Scan for the cell matching the given text and deliver its [x, y] coordinate at center. 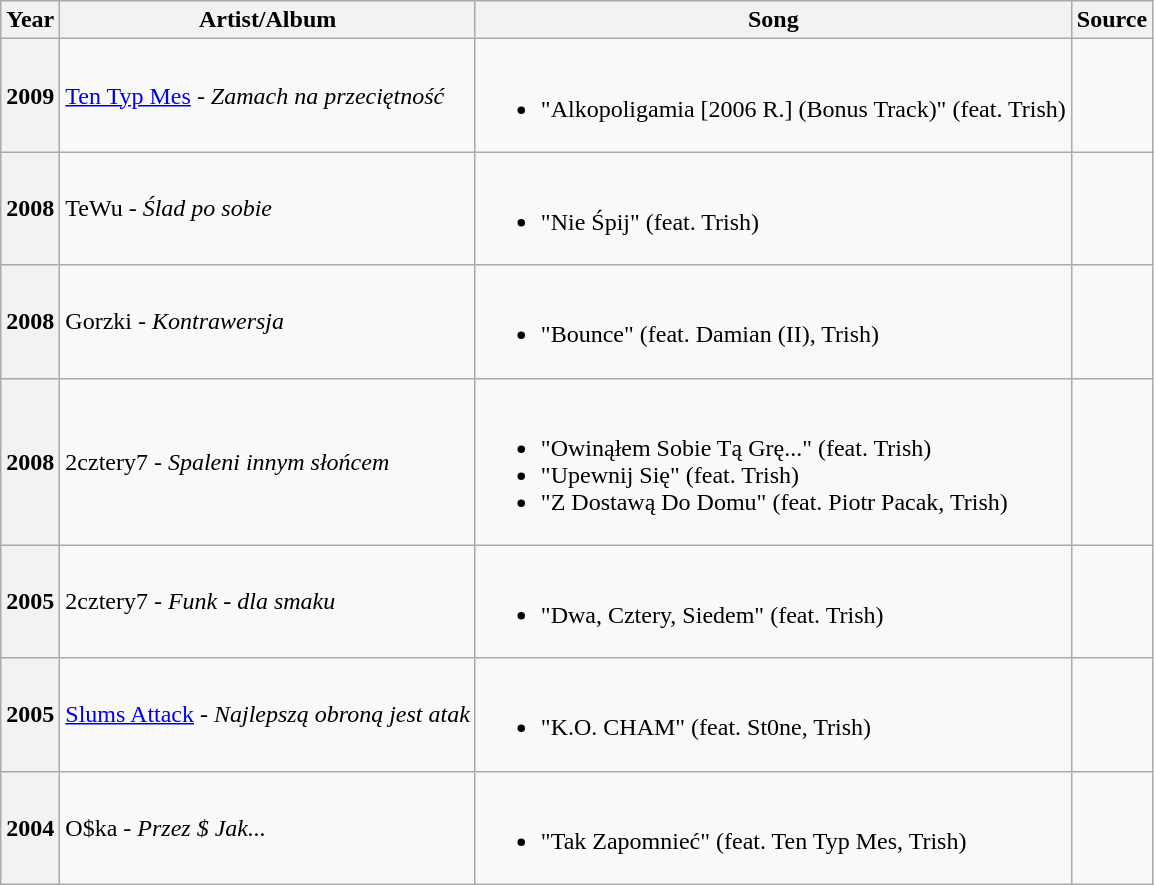
2cztery7 - Spaleni innym słońcem [268, 462]
O$ka - Przez $ Jak... [268, 828]
2cztery7 - Funk - dla smaku [268, 602]
2009 [30, 96]
Source [1112, 20]
Slums Attack - Najlepszą obroną jest atak [268, 714]
"Bounce" (feat. Damian (II), Trish) [773, 322]
Artist/Album [268, 20]
Ten Typ Mes - Zamach na przeciętność [268, 96]
2004 [30, 828]
"Owinąłem Sobie Tą Grę..." (feat. Trish)"Upewnij Się" (feat. Trish)"Z Dostawą Do Domu" (feat. Piotr Pacak, Trish) [773, 462]
Gorzki - Kontrawersja [268, 322]
TeWu - Ślad po sobie [268, 208]
Year [30, 20]
"Tak Zapomnieć" (feat. Ten Typ Mes, Trish) [773, 828]
"K.O. CHAM" (feat. St0ne, Trish) [773, 714]
"Alkopoligamia [2006 R.] (Bonus Track)" (feat. Trish) [773, 96]
Song [773, 20]
"Nie Śpij" (feat. Trish) [773, 208]
"Dwa, Cztery, Siedem" (feat. Trish) [773, 602]
